Return (X, Y) of the center of cell containing provided text 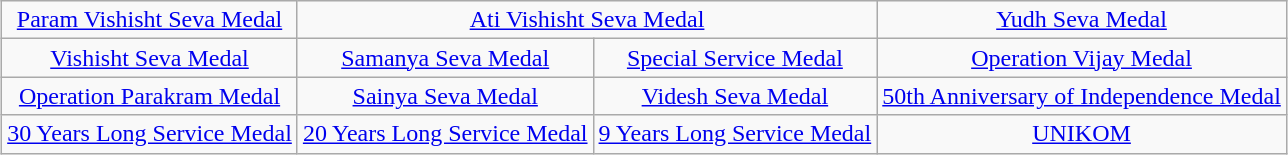
Vishisht Seva Medal (150, 58)
Operation Parakram Medal (150, 96)
50th Anniversary of Independence Medal (1082, 96)
Sainya Seva Medal (445, 96)
Samanya Seva Medal (445, 58)
Ati Vishisht Seva Medal (586, 20)
Operation Vijay Medal (1082, 58)
Videsh Seva Medal (735, 96)
30 Years Long Service Medal (150, 134)
20 Years Long Service Medal (445, 134)
Yudh Seva Medal (1082, 20)
Param Vishisht Seva Medal (150, 20)
9 Years Long Service Medal (735, 134)
Special Service Medal (735, 58)
UNIKOM (1082, 134)
